Extract the [X, Y] coordinate from the center of the cell holding the provided text.  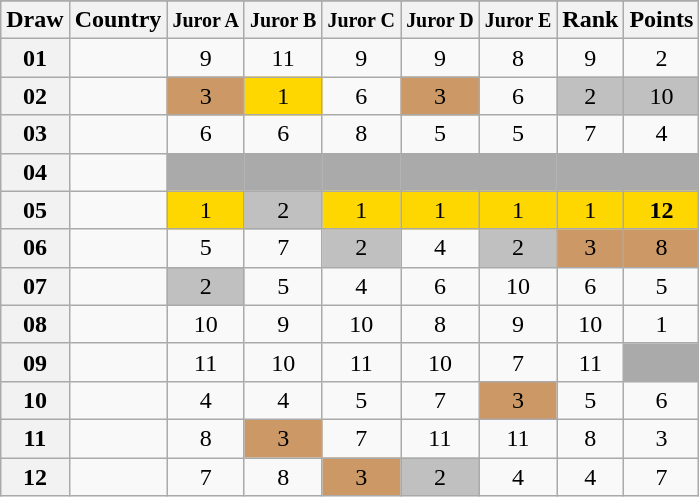
05 [35, 210]
01 [35, 58]
Juror E [518, 20]
04 [35, 172]
Rank [590, 20]
Draw [35, 20]
02 [35, 96]
03 [35, 134]
Juror C [362, 20]
Points [662, 20]
Juror A [206, 20]
08 [35, 324]
Juror B [283, 20]
Juror D [440, 20]
Country [118, 20]
06 [35, 248]
07 [35, 286]
09 [35, 362]
